Scan for the cell matching the given text and deliver its (X, Y) coordinate at center. 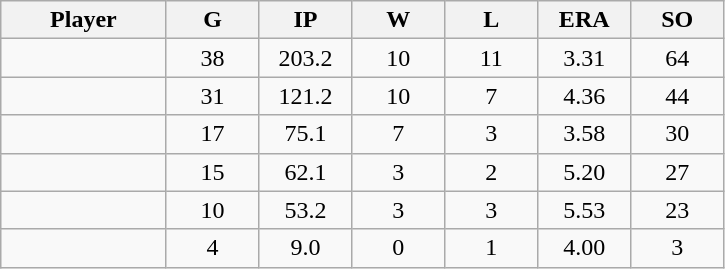
3.58 (584, 134)
23 (678, 210)
44 (678, 96)
L (492, 20)
75.1 (306, 134)
30 (678, 134)
5.20 (584, 172)
4.00 (584, 248)
17 (212, 134)
31 (212, 96)
2 (492, 172)
0 (398, 248)
W (398, 20)
G (212, 20)
IP (306, 20)
203.2 (306, 58)
SO (678, 20)
11 (492, 58)
64 (678, 58)
Player (84, 20)
38 (212, 58)
62.1 (306, 172)
15 (212, 172)
9.0 (306, 248)
4 (212, 248)
121.2 (306, 96)
27 (678, 172)
5.53 (584, 210)
4.36 (584, 96)
1 (492, 248)
53.2 (306, 210)
3.31 (584, 58)
ERA (584, 20)
